Scan for the cell matching the given text and deliver its (X, Y) coordinate at center. 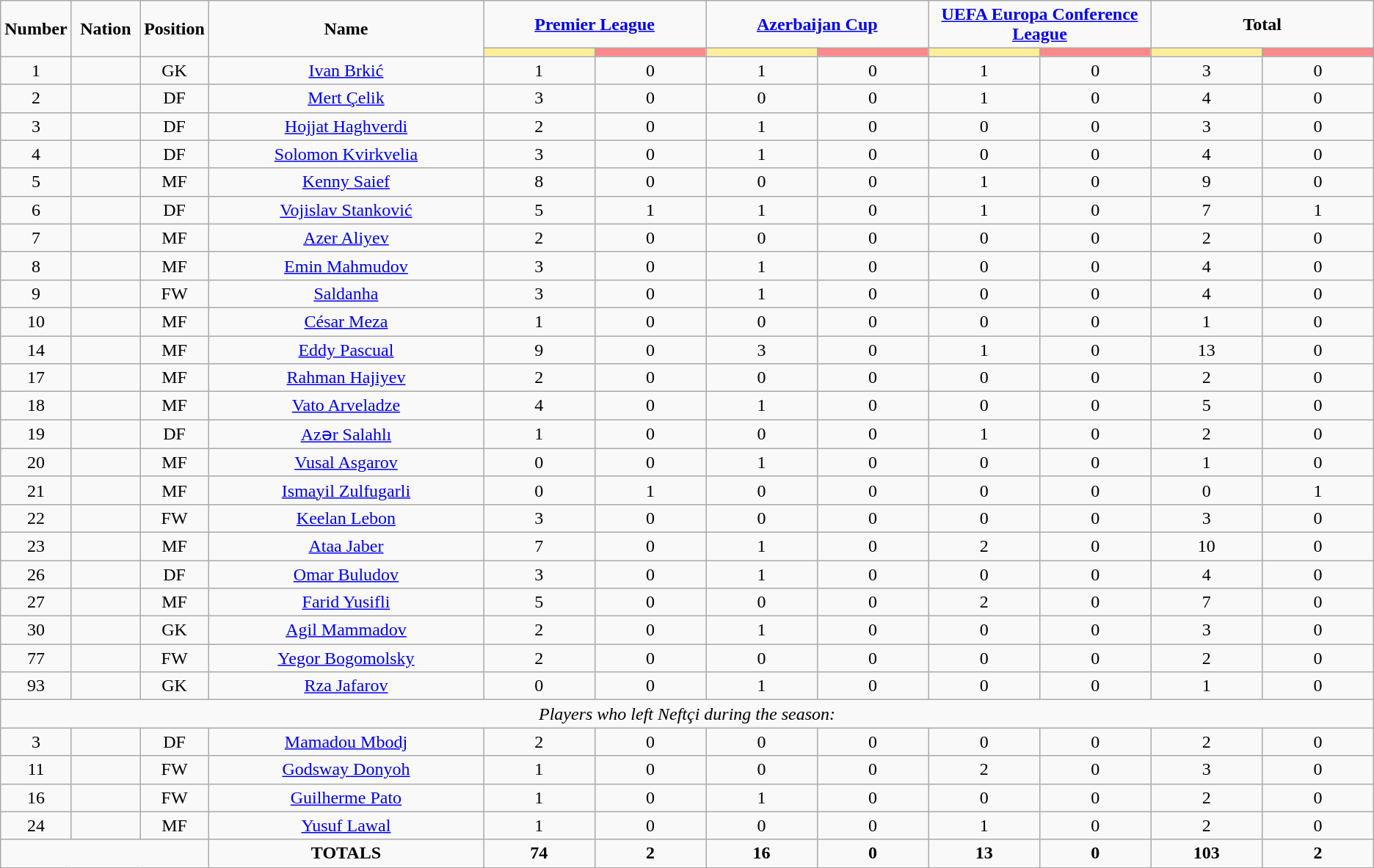
Farid Yusifli (346, 602)
Yusuf Lawal (346, 825)
Ivan Brkić (346, 70)
Mert Çelik (346, 98)
Number (36, 29)
Godsway Donyoh (346, 770)
93 (36, 686)
Total (1262, 25)
11 (36, 770)
Players who left Neftçi during the season: (687, 714)
Rza Jafarov (346, 686)
Azerbaijan Cup (818, 25)
Kenny Saief (346, 182)
27 (36, 602)
Agil Mammadov (346, 630)
21 (36, 490)
20 (36, 462)
Premier League (595, 25)
Hojjat Haghverdi (346, 126)
77 (36, 658)
Keelan Lebon (346, 518)
Rahman Hajiyev (346, 378)
26 (36, 575)
Ataa Jaber (346, 546)
Mamadou Mbodj (346, 742)
Vojislav Stanković (346, 210)
22 (36, 518)
Nation (106, 29)
UEFA Europa Conference League (1039, 25)
Solomon Kvirkvelia (346, 154)
Yegor Bogomolsky (346, 658)
Omar Buludov (346, 575)
Emin Mahmudov (346, 266)
Name (346, 29)
30 (36, 630)
18 (36, 406)
23 (36, 546)
74 (539, 853)
Vusal Asgarov (346, 462)
Guilherme Pato (346, 798)
6 (36, 210)
Ismayil Zulfugarli (346, 490)
Position (175, 29)
Azer Aliyev (346, 238)
Eddy Pascual (346, 350)
24 (36, 825)
Vato Arveladze (346, 406)
César Meza (346, 321)
17 (36, 378)
103 (1207, 853)
TOTALS (346, 853)
Saldanha (346, 293)
19 (36, 434)
14 (36, 350)
Azər Salahlı (346, 434)
